Return (x, y) of the center of cell containing provided text 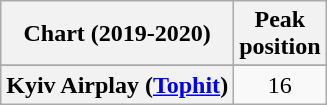
Chart (2019-2020) (118, 34)
16 (280, 85)
Kyiv Airplay (Tophit) (118, 85)
Peakposition (280, 34)
